Return the (X, Y) coordinate for the center point of the cell that contains the specified text.  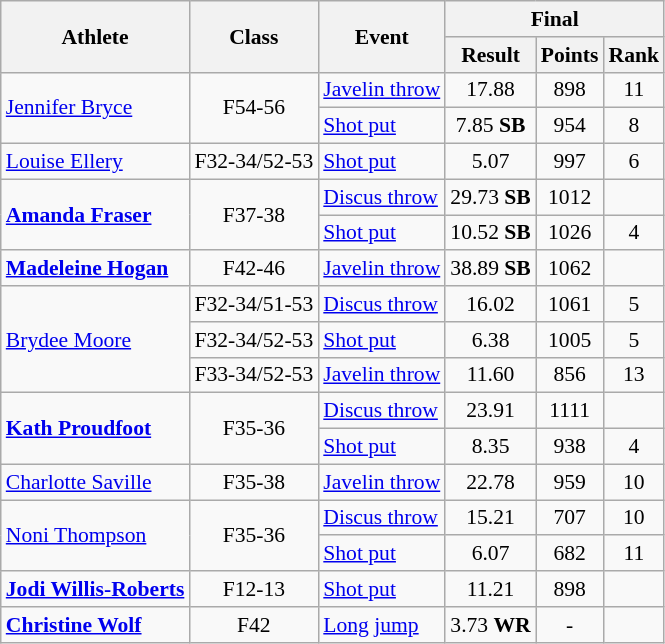
17.88 (490, 90)
959 (570, 482)
1062 (570, 269)
Jodi Willis-Roberts (96, 589)
997 (570, 162)
Rank (634, 55)
Result (490, 55)
F35-38 (254, 482)
22.78 (490, 482)
1012 (570, 197)
Kath Proudfoot (96, 428)
Long jump (382, 625)
- (570, 625)
1005 (570, 340)
Charlotte Saville (96, 482)
F42-46 (254, 269)
F32-34/51-53 (254, 304)
Madeleine Hogan (96, 269)
F12-13 (254, 589)
7.85 SB (490, 126)
11.21 (490, 589)
16.02 (490, 304)
6.07 (490, 554)
1026 (570, 233)
856 (570, 375)
1061 (570, 304)
6 (634, 162)
15.21 (490, 518)
Event (382, 36)
Athlete (96, 36)
38.89 SB (490, 269)
Points (570, 55)
5.07 (490, 162)
707 (570, 518)
Noni Thompson (96, 536)
1111 (570, 411)
6.38 (490, 340)
11.60 (490, 375)
Brydee Moore (96, 340)
F37-38 (254, 214)
Louise Ellery (96, 162)
3.73 WR (490, 625)
F33-34/52-53 (254, 375)
954 (570, 126)
Christine Wolf (96, 625)
F42 (254, 625)
8 (634, 126)
Class (254, 36)
23.91 (490, 411)
682 (570, 554)
Jennifer Bryce (96, 108)
8.35 (490, 447)
F54-56 (254, 108)
Amanda Fraser (96, 214)
938 (570, 447)
13 (634, 375)
29.73 SB (490, 197)
10.52 SB (490, 233)
Final (554, 19)
